Identify which cell holds the provided text, then report its [X, Y] central coordinate. 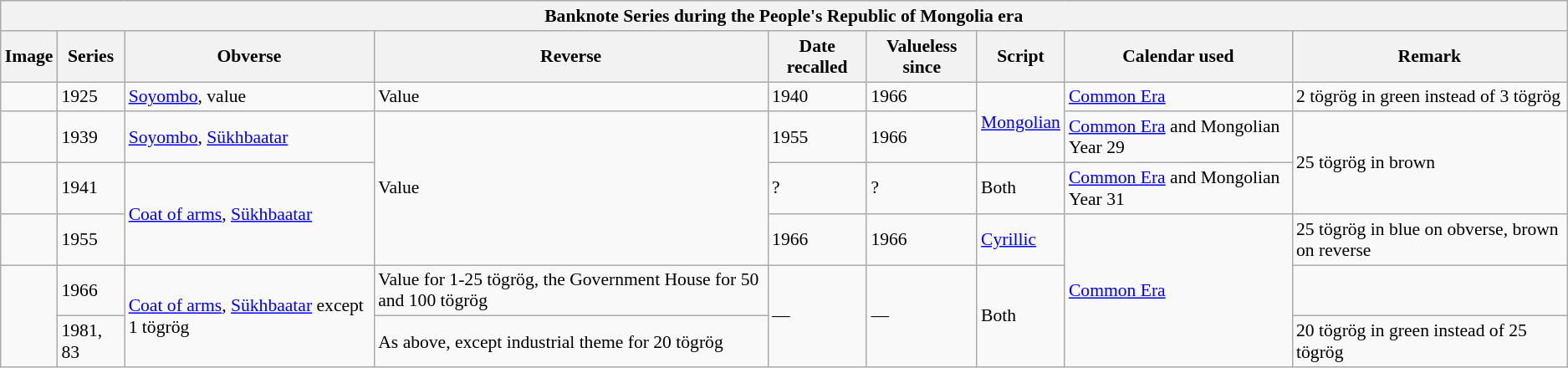
1981, 83 [90, 341]
Valueless since [922, 57]
1940 [817, 97]
Cyrillic [1020, 239]
Remark [1430, 57]
1925 [90, 97]
Calendar used [1178, 57]
Mongolian [1020, 122]
Date recalled [817, 57]
Obverse [249, 57]
20 tögrög in green instead of 25 tögrög [1430, 341]
Series [90, 57]
Banknote Series during the People's Republic of Mongolia era [784, 16]
2 tögrög in green instead of 3 tögrög [1430, 97]
Common Era and Mongolian Year 31 [1178, 189]
Coat of arms, Sükhbaatar [249, 214]
25 tögrög in blue on obverse, brown on reverse [1430, 239]
25 tögrög in brown [1430, 163]
Soyombo, Sükhbaatar [249, 137]
Reverse [570, 57]
1939 [90, 137]
As above, except industrial theme for 20 tögrög [570, 341]
Coat of arms, Sükhbaatar except 1 tögrög [249, 316]
Image [29, 57]
Soyombo, value [249, 97]
1941 [90, 189]
Script [1020, 57]
Common Era and Mongolian Year 29 [1178, 137]
Value for 1-25 tögrög, the Government House for 50 and 100 tögrög [570, 291]
